Locate the cell with the specified text and output its [x, y] center coordinate. 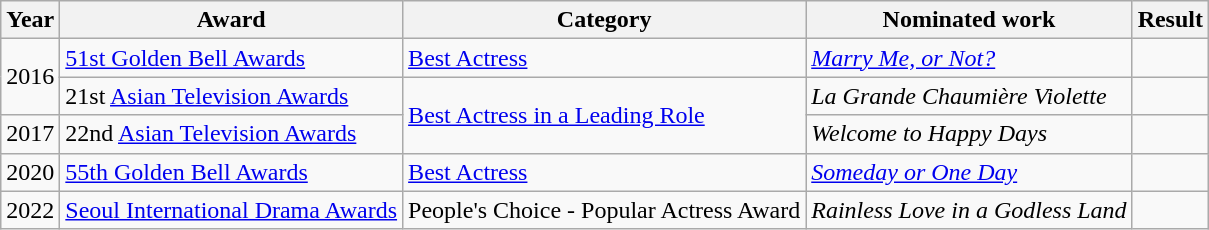
Seoul International Drama Awards [232, 210]
2022 [30, 210]
22nd Asian Television Awards [232, 134]
55th Golden Bell Awards [232, 172]
Result [1170, 20]
Category [604, 20]
2017 [30, 134]
Best Actress in a Leading Role [604, 115]
Marry Me, or Not? [969, 58]
People's Choice - Popular Actress Award [604, 210]
Welcome to Happy Days [969, 134]
Award [232, 20]
51st Golden Bell Awards [232, 58]
La Grande Chaumière Violette [969, 96]
21st Asian Television Awards [232, 96]
2016 [30, 77]
Nominated work [969, 20]
Someday or One Day [969, 172]
Rainless Love in a Godless Land [969, 210]
Year [30, 20]
2020 [30, 172]
